Identify which cell holds the provided text, then report its (X, Y) central coordinate. 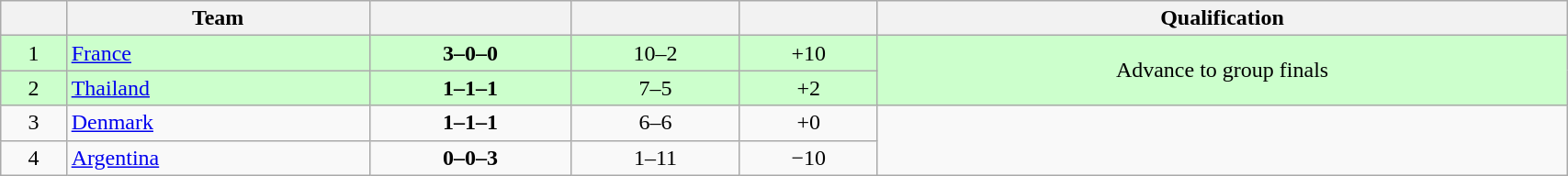
Argentina (218, 158)
6–6 (656, 123)
Advance to group finals (1222, 71)
1–11 (656, 158)
Qualification (1222, 18)
+0 (808, 123)
+2 (808, 88)
1 (33, 53)
3 (33, 123)
4 (33, 158)
0–0–3 (470, 158)
3–0–0 (470, 53)
+10 (808, 53)
Thailand (218, 88)
−10 (808, 158)
2 (33, 88)
France (218, 53)
Denmark (218, 123)
Team (218, 18)
10–2 (656, 53)
7–5 (656, 88)
